Determine the [X, Y] coordinate at the center of the cell enclosing the given text.  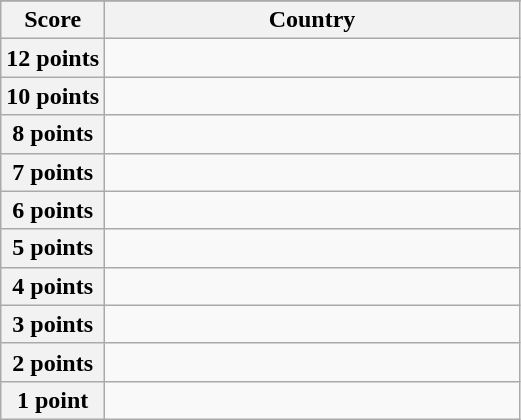
5 points [53, 248]
Country [312, 20]
6 points [53, 210]
10 points [53, 96]
8 points [53, 134]
Score [53, 20]
2 points [53, 362]
7 points [53, 172]
4 points [53, 286]
1 point [53, 400]
12 points [53, 58]
3 points [53, 324]
